Return the (x, y) coordinate for the center point of the cell that contains the specified text.  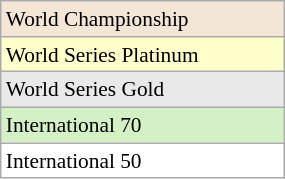
World Championship (142, 19)
International 50 (142, 161)
World Series Gold (142, 90)
World Series Platinum (142, 55)
International 70 (142, 126)
